Find where the given text appears and provide that cell's center as (X, Y) coordinate. 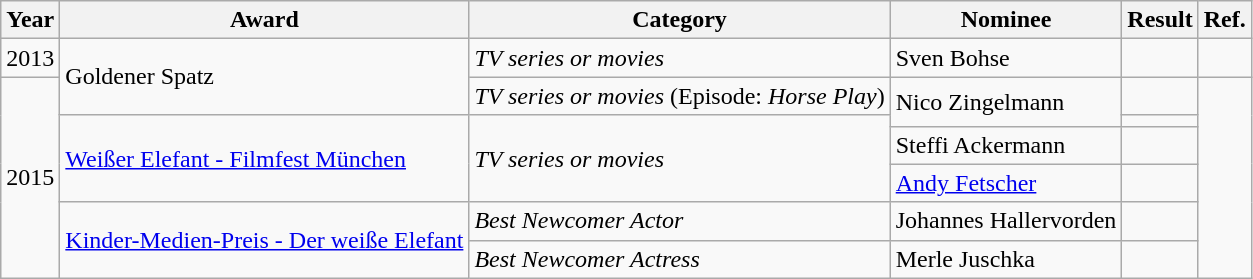
Category (680, 20)
Steffi Ackermann (1006, 145)
Weißer Elefant - Filmfest München (264, 158)
Goldener Spatz (264, 77)
Best Newcomer Actress (680, 259)
Sven Bohse (1006, 58)
2015 (30, 178)
Ref. (1224, 20)
Nominee (1006, 20)
2013 (30, 58)
Best Newcomer Actor (680, 221)
Result (1160, 20)
Merle Juschka (1006, 259)
Year (30, 20)
Andy Fetscher (1006, 183)
TV series or movies (Episode: Horse Play) (680, 96)
Nico Zingelmann (1006, 102)
Award (264, 20)
Johannes Hallervorden (1006, 221)
Kinder-Medien-Preis - Der weiße Elefant (264, 240)
